Locate the cell with the specified text and output its (X, Y) center coordinate. 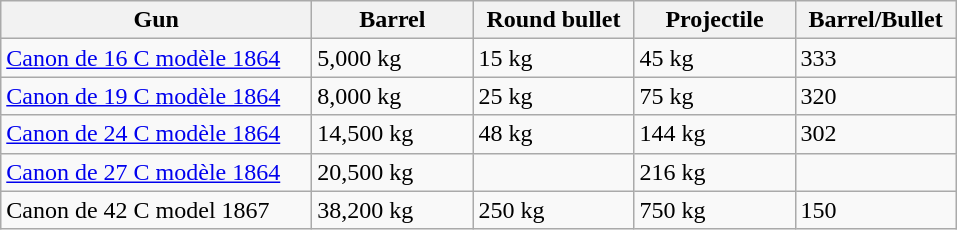
Projectile (714, 20)
25 kg (554, 96)
320 (876, 96)
Barrel/Bullet (876, 20)
Barrel (392, 20)
38,200 kg (392, 210)
Canon de 19 C modèle 1864 (156, 96)
333 (876, 58)
250 kg (554, 210)
8,000 kg (392, 96)
15 kg (554, 58)
Round bullet (554, 20)
5,000 kg (392, 58)
144 kg (714, 134)
302 (876, 134)
48 kg (554, 134)
750 kg (714, 210)
Canon de 42 C model 1867 (156, 210)
Canon de 27 C modèle 1864 (156, 172)
216 kg (714, 172)
45 kg (714, 58)
20,500 kg (392, 172)
Canon de 24 C modèle 1864 (156, 134)
Gun (156, 20)
75 kg (714, 96)
14,500 kg (392, 134)
Canon de 16 C modèle 1864 (156, 58)
150 (876, 210)
